Return (x, y) of the center of cell containing provided text 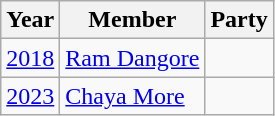
2018 (30, 58)
Chaya More (132, 96)
Year (30, 20)
2023 (30, 96)
Ram Dangore (132, 58)
Member (132, 20)
Party (239, 20)
